Search for the cell housing the specified text and yield its [X, Y] center coordinate. 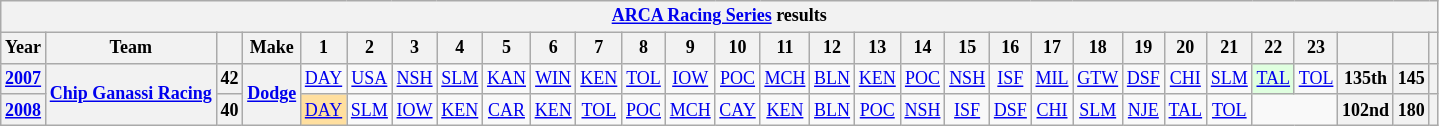
7 [599, 48]
9 [690, 48]
WIN [553, 78]
17 [1052, 48]
Team [130, 48]
19 [1144, 48]
20 [1185, 48]
21 [1229, 48]
8 [644, 48]
14 [922, 48]
2 [370, 48]
12 [832, 48]
2008 [24, 110]
KAN [507, 78]
ARCA Racing Series results [720, 16]
5 [507, 48]
NJE [1144, 110]
Year [24, 48]
11 [785, 48]
102nd [1366, 110]
CAY [738, 110]
10 [738, 48]
13 [877, 48]
23 [1316, 48]
145 [1411, 78]
1 [323, 48]
4 [460, 48]
Make [272, 48]
USA [370, 78]
42 [230, 78]
6 [553, 48]
22 [1273, 48]
MIL [1052, 78]
18 [1098, 48]
16 [1010, 48]
135th [1366, 78]
2007 [24, 78]
180 [1411, 110]
CAR [507, 110]
GTW [1098, 78]
3 [414, 48]
Chip Ganassi Racing [130, 94]
Dodge [272, 94]
40 [230, 110]
15 [968, 48]
